Pinpoint the cell where the given text exists, returning its (x, y) midpoint coordinate. 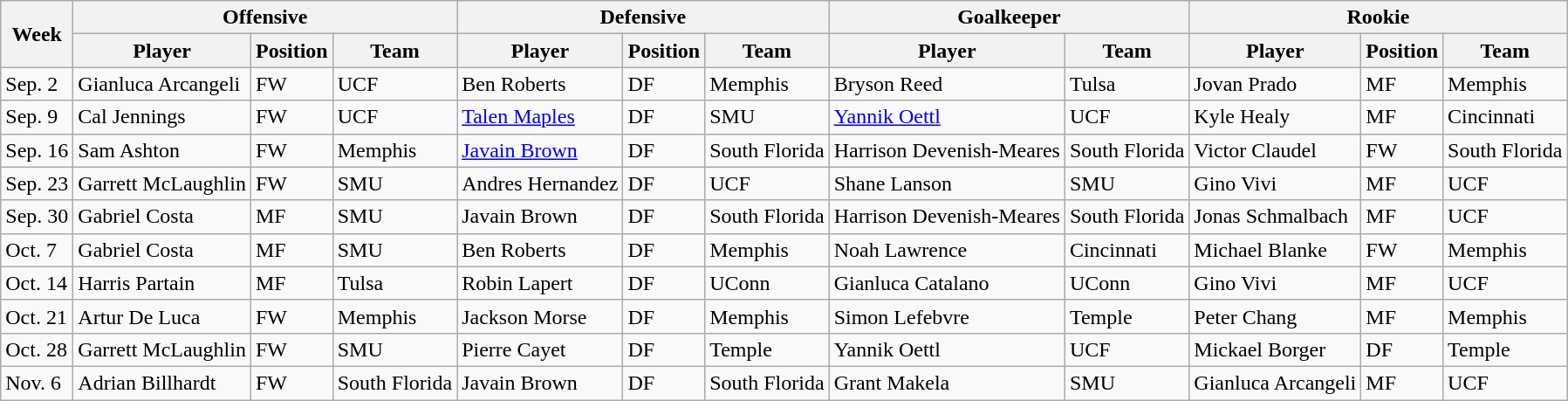
Cal Jennings (162, 117)
Jackson Morse (540, 316)
Michael Blanke (1276, 250)
Artur De Luca (162, 316)
Talen Maples (540, 117)
Jonas Schmalbach (1276, 217)
Defensive (643, 17)
Bryson Reed (947, 84)
Victor Claudel (1276, 150)
Noah Lawrence (947, 250)
Goalkeeper (1009, 17)
Adrian Billhardt (162, 383)
Simon Lefebvre (947, 316)
Harris Partain (162, 283)
Sep. 23 (37, 183)
Mickael Borger (1276, 349)
Rookie (1379, 17)
Grant Makela (947, 383)
Sep. 2 (37, 84)
Gianluca Catalano (947, 283)
Oct. 28 (37, 349)
Nov. 6 (37, 383)
Oct. 7 (37, 250)
Oct. 14 (37, 283)
Pierre Cayet (540, 349)
Andres Hernandez (540, 183)
Peter Chang (1276, 316)
Sep. 16 (37, 150)
Sep. 9 (37, 117)
Kyle Healy (1276, 117)
Week (37, 34)
Robin Lapert (540, 283)
Jovan Prado (1276, 84)
Offensive (265, 17)
Sam Ashton (162, 150)
Oct. 21 (37, 316)
Sep. 30 (37, 217)
Shane Lanson (947, 183)
